Detect which cell encompasses the target text, then output its (X, Y) center coordinate. 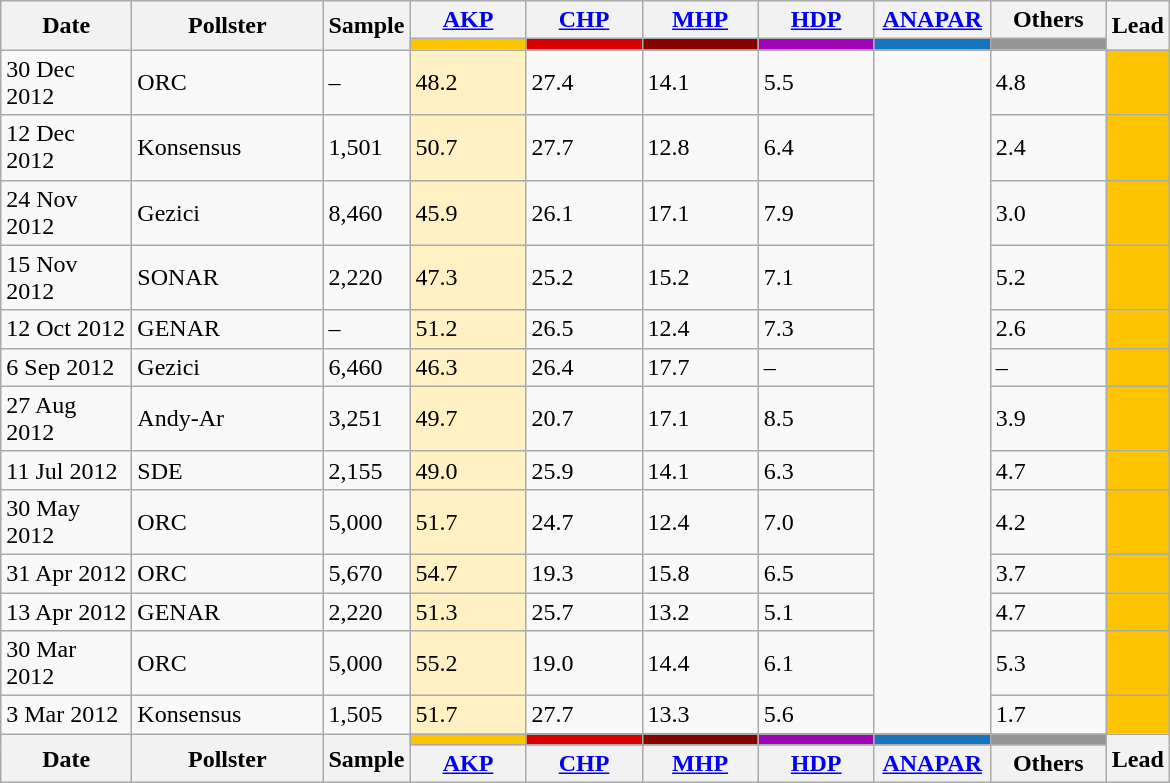
27 Aug 2012 (66, 418)
45.9 (468, 212)
5.2 (1048, 278)
3 Mar 2012 (66, 715)
6.5 (816, 573)
24 Nov 2012 (66, 212)
7.0 (816, 522)
47.3 (468, 278)
3,251 (366, 418)
26.1 (584, 212)
25.9 (584, 470)
13.2 (700, 611)
15 Nov 2012 (66, 278)
48.2 (468, 82)
6.1 (816, 664)
3.0 (1048, 212)
19.0 (584, 664)
20.7 (584, 418)
13 Apr 2012 (66, 611)
6,460 (366, 367)
17.7 (700, 367)
7.1 (816, 278)
2.4 (1048, 148)
27.4 (584, 82)
1,505 (366, 715)
50.7 (468, 148)
11 Jul 2012 (66, 470)
7.3 (816, 329)
3.9 (1048, 418)
1.7 (1048, 715)
1,501 (366, 148)
49.7 (468, 418)
2,155 (366, 470)
8.5 (816, 418)
25.2 (584, 278)
26.4 (584, 367)
5.1 (816, 611)
51.3 (468, 611)
8,460 (366, 212)
SDE (228, 470)
51.2 (468, 329)
30 May 2012 (66, 522)
31 Apr 2012 (66, 573)
30 Dec 2012 (66, 82)
26.5 (584, 329)
3.7 (1048, 573)
SONAR (228, 278)
55.2 (468, 664)
25.7 (584, 611)
12 Oct 2012 (66, 329)
15.2 (700, 278)
5,670 (366, 573)
24.7 (584, 522)
6.3 (816, 470)
5.6 (816, 715)
5.3 (1048, 664)
Andy-Ar (228, 418)
5.5 (816, 82)
4.2 (1048, 522)
14.4 (700, 664)
49.0 (468, 470)
19.3 (584, 573)
6.4 (816, 148)
12 Dec 2012 (66, 148)
13.3 (700, 715)
15.8 (700, 573)
7.9 (816, 212)
54.7 (468, 573)
12.8 (700, 148)
46.3 (468, 367)
2.6 (1048, 329)
30 Mar 2012 (66, 664)
4.8 (1048, 82)
6 Sep 2012 (66, 367)
